From the cell containing the given text, extract its center point as (X, Y) coordinate. 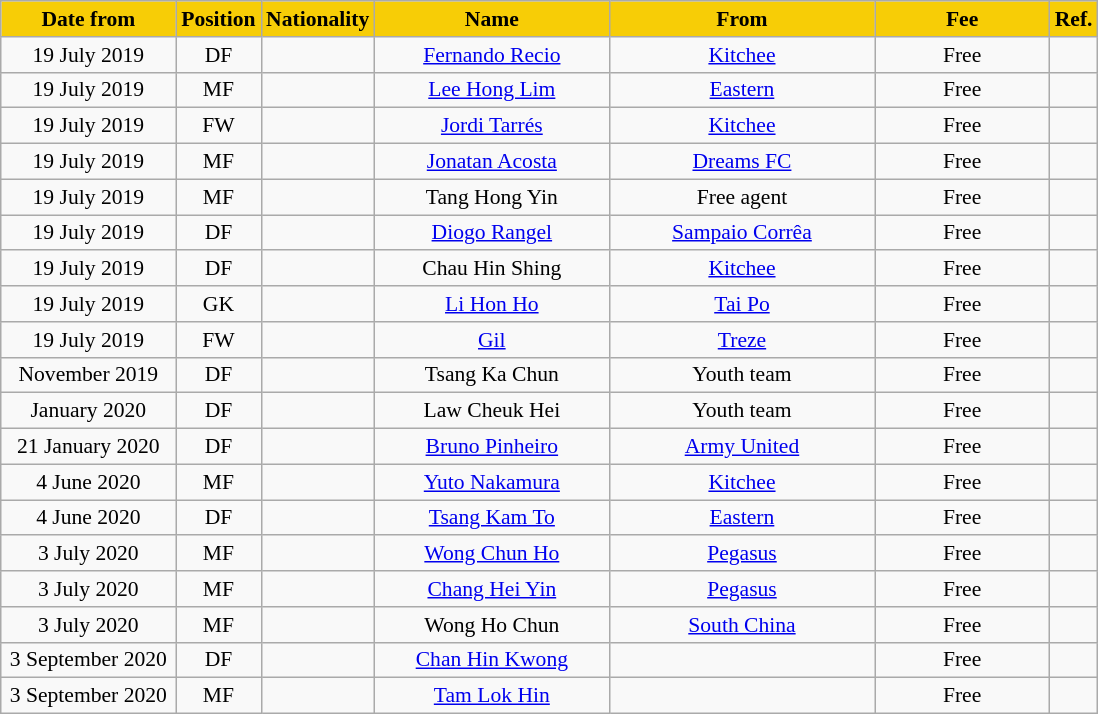
Fee (962, 19)
November 2019 (88, 375)
Tsang Kam To (492, 518)
Jonatan Acosta (492, 162)
Tai Po (742, 304)
Lee Hong Lim (492, 90)
Tang Hong Yin (492, 197)
January 2020 (88, 411)
Position (218, 19)
GK (218, 304)
Nationality (318, 19)
Chang Hei Yin (492, 589)
Fernando Recio (492, 55)
Dreams FC (742, 162)
South China (742, 625)
Ref. (1074, 19)
Law Cheuk Hei (492, 411)
Chan Hin Kwong (492, 660)
Date from (88, 19)
Chau Hin Shing (492, 269)
Treze (742, 340)
Tsang Ka Chun (492, 375)
Free agent (742, 197)
Tam Lok Hin (492, 696)
Bruno Pinheiro (492, 447)
Gil (492, 340)
Yuto Nakamura (492, 482)
From (742, 19)
Wong Ho Chun (492, 625)
Li Hon Ho (492, 304)
Diogo Rangel (492, 233)
Name (492, 19)
Wong Chun Ho (492, 554)
Sampaio Corrêa (742, 233)
Army United (742, 447)
21 January 2020 (88, 447)
Jordi Tarrés (492, 126)
